Identify which cell holds the provided text, then report its (X, Y) central coordinate. 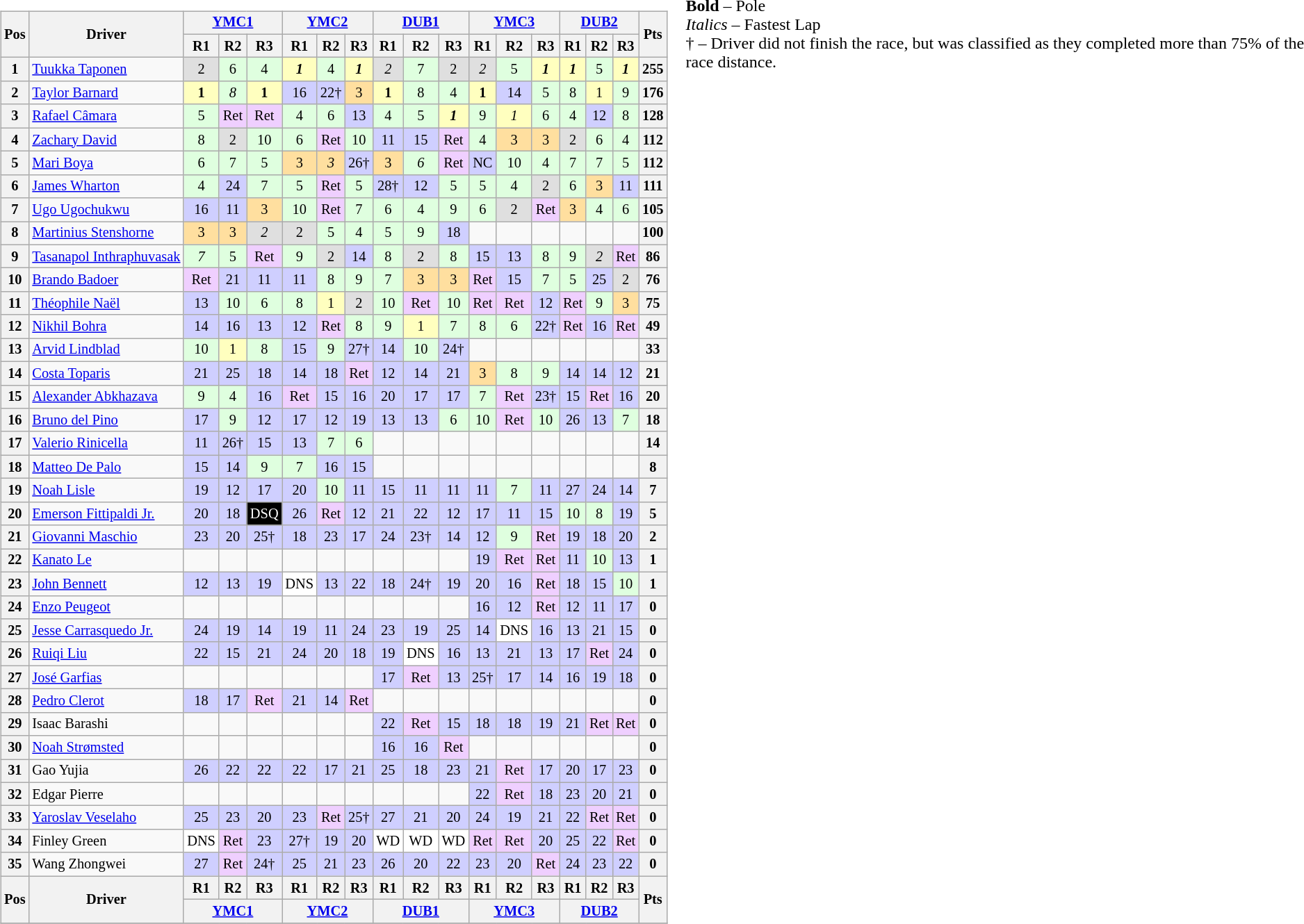
75 (653, 304)
105 (653, 210)
Rafael Câmara (106, 116)
John Bennett (106, 584)
Edgar Pierre (106, 794)
128 (653, 116)
Gao Yujia (106, 771)
Ugo Ugochukwu (106, 210)
Arvid Lindblad (106, 350)
Finley Green (106, 841)
Kanato Le (106, 561)
30 (15, 748)
35 (15, 864)
Matteo De Palo (106, 467)
Noah Strømsted (106, 748)
Costa Toparis (106, 373)
28 (15, 701)
76 (653, 280)
29 (15, 724)
Théophile Naël (106, 304)
Jesse Carrasquedo Jr. (106, 631)
Ruiqi Liu (106, 654)
Tasanapol Inthraphuvasak (106, 256)
Alexander Abkhazava (106, 397)
Zachary David (106, 140)
Isaac Barashi (106, 724)
86 (653, 256)
49 (653, 327)
DSQ (264, 513)
Nikhil Bohra (106, 327)
31 (15, 771)
28† (388, 186)
Tuukka Taponen (106, 69)
34 (15, 841)
NC (482, 163)
José Garfias (106, 677)
James Wharton (106, 186)
Yaroslav Veselaho (106, 818)
100 (653, 233)
Mari Boya (106, 163)
255 (653, 69)
Enzo Peugeot (106, 607)
Pedro Clerot (106, 701)
Brando Badoer (106, 280)
Martinius Stenshorne (106, 233)
Wang Zhongwei (106, 864)
Bruno del Pino (106, 420)
176 (653, 93)
111 (653, 186)
Giovanni Maschio (106, 537)
Valerio Rinicella (106, 443)
32 (15, 794)
Emerson Fittipaldi Jr. (106, 513)
Noah Lisle (106, 490)
Taylor Barnard (106, 93)
